For the text-containing cell, return its midpoint in (x, y) coordinate format. 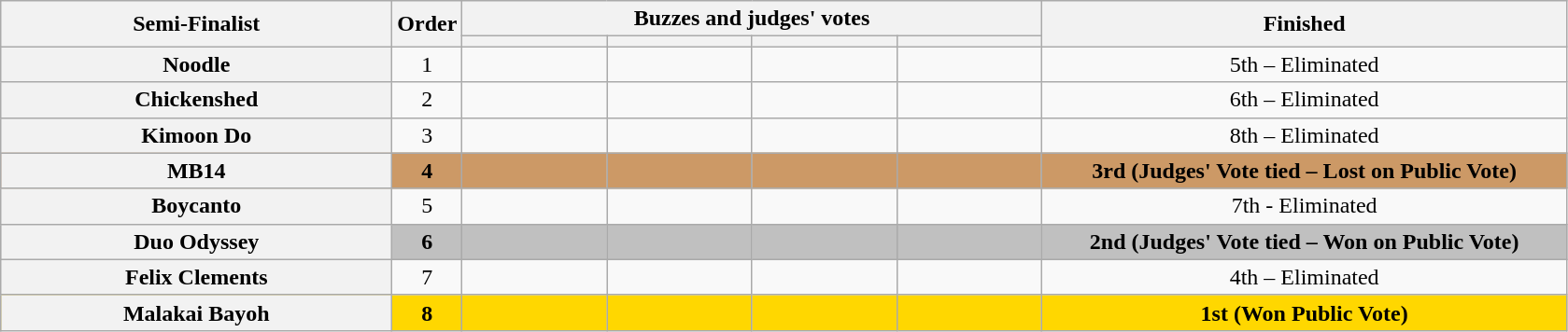
1 (428, 64)
2 (428, 100)
5th – Eliminated (1304, 64)
7th - Eliminated (1304, 206)
4th – Eliminated (1304, 277)
Boycanto (196, 206)
3rd (Judges' Vote tied – Lost on Public Vote) (1304, 171)
7 (428, 277)
Kimoon Do (196, 135)
6th – Eliminated (1304, 100)
4 (428, 171)
3 (428, 135)
Finished (1304, 24)
6 (428, 242)
Noodle (196, 64)
Felix Clements (196, 277)
8 (428, 312)
8th – Eliminated (1304, 135)
Order (428, 24)
Malakai Bayoh (196, 312)
Buzzes and judges' votes (752, 19)
1st (Won Public Vote) (1304, 312)
Chickenshed (196, 100)
Duo Odyssey (196, 242)
2nd (Judges' Vote tied – Won on Public Vote) (1304, 242)
Semi-Finalist (196, 24)
5 (428, 206)
MB14 (196, 171)
